Provide the [x, y] coordinate of the cell's center where the given text is located.  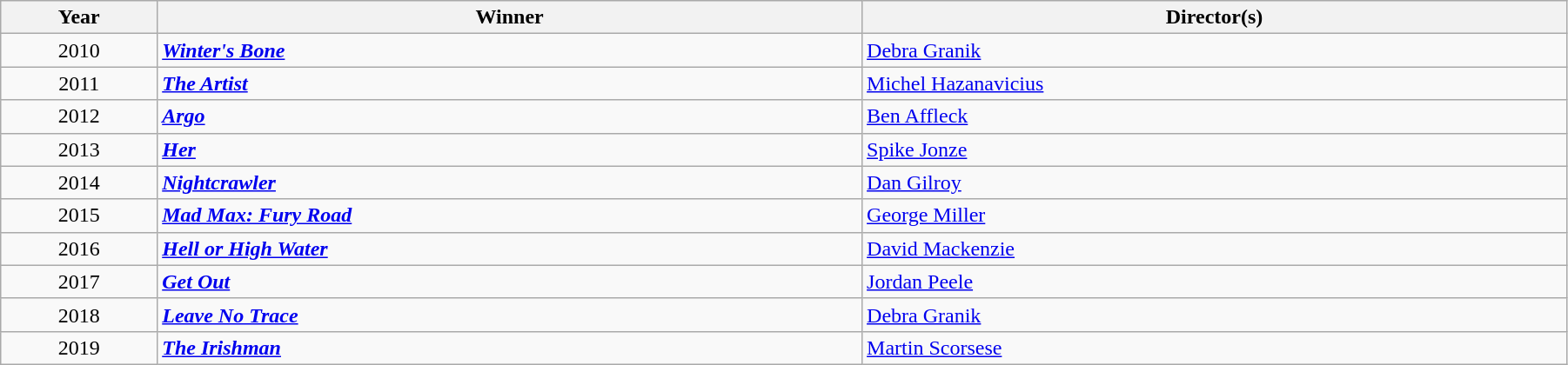
Year [79, 17]
Martin Scorsese [1215, 348]
2012 [79, 116]
Michel Hazanavicius [1215, 83]
Director(s) [1215, 17]
2013 [79, 149]
2010 [79, 50]
Winter's Bone [510, 50]
Nightcrawler [510, 182]
Hell or High Water [510, 249]
2017 [79, 282]
2011 [79, 83]
2015 [79, 216]
2018 [79, 315]
The Artist [510, 83]
Leave No Trace [510, 315]
Get Out [510, 282]
Mad Max: Fury Road [510, 216]
Dan Gilroy [1215, 182]
David Mackenzie [1215, 249]
Ben Affleck [1215, 116]
Her [510, 149]
Argo [510, 116]
The Irishman [510, 348]
2019 [79, 348]
George Miller [1215, 216]
Jordan Peele [1215, 282]
2016 [79, 249]
2014 [79, 182]
Winner [510, 17]
Spike Jonze [1215, 149]
